Detect which cell encompasses the target text, then output its [x, y] center coordinate. 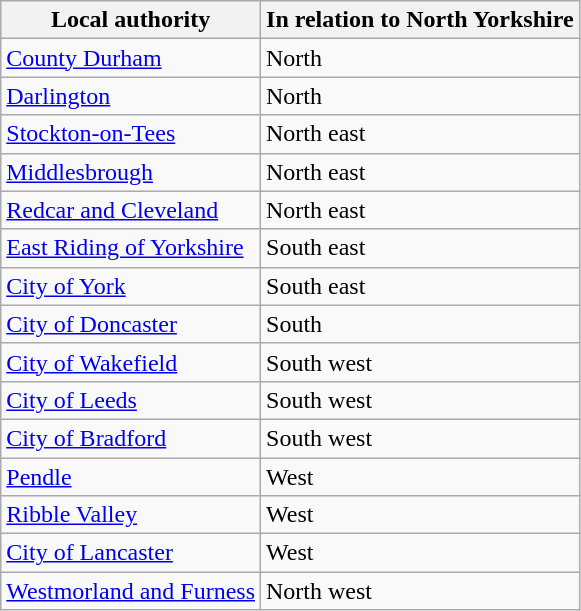
North west [420, 591]
City of York [131, 286]
Westmorland and Furness [131, 591]
County Durham [131, 58]
Ribble Valley [131, 515]
City of Wakefield [131, 362]
South [420, 324]
In relation to North Yorkshire [420, 20]
City of Doncaster [131, 324]
Darlington [131, 96]
Pendle [131, 477]
City of Bradford [131, 438]
East Riding of Yorkshire [131, 248]
Stockton-on-Tees [131, 134]
Local authority [131, 20]
City of Leeds [131, 400]
Redcar and Cleveland [131, 210]
Middlesbrough [131, 172]
City of Lancaster [131, 553]
